Return the [x, y] coordinate for the center point of the cell that contains the specified text.  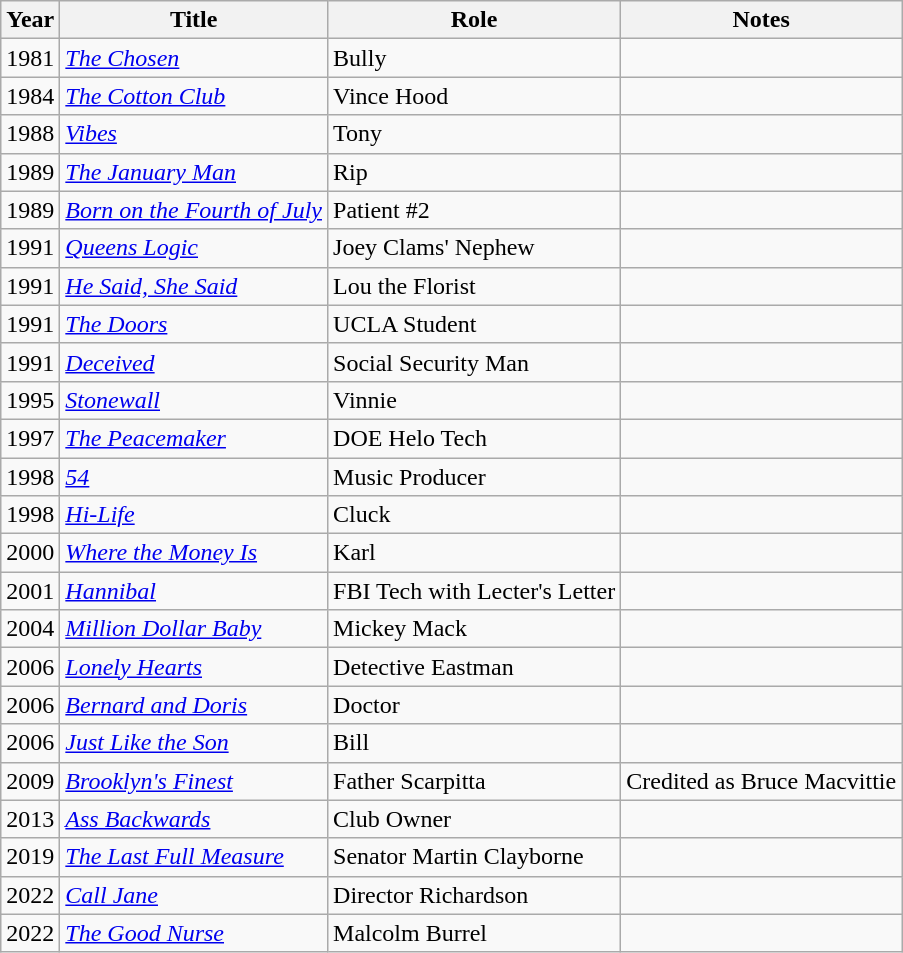
The Cotton Club [194, 96]
The Peacemaker [194, 438]
Cluck [474, 515]
Born on the Fourth of July [194, 210]
Social Security Man [474, 362]
Doctor [474, 705]
FBI Tech with Lecter's Letter [474, 591]
2001 [30, 591]
Ass Backwards [194, 819]
Year [30, 20]
2009 [30, 781]
Mickey Mack [474, 629]
1981 [30, 58]
Brooklyn's Finest [194, 781]
1997 [30, 438]
Stonewall [194, 400]
Lou the Florist [474, 286]
Credited as Bruce Macvittie [762, 781]
Father Scarpitta [474, 781]
DOE Helo Tech [474, 438]
Joey Clams' Nephew [474, 248]
Deceived [194, 362]
Role [474, 20]
Hannibal [194, 591]
The Doors [194, 324]
UCLA Student [474, 324]
The Last Full Measure [194, 857]
Million Dollar Baby [194, 629]
1995 [30, 400]
Just Like the Son [194, 743]
Club Owner [474, 819]
Tony [474, 134]
Bernard and Doris [194, 705]
Vinnie [474, 400]
2000 [30, 553]
Vibes [194, 134]
Karl [474, 553]
Lonely Hearts [194, 667]
Rip [474, 172]
Vince Hood [474, 96]
Call Jane [194, 895]
1988 [30, 134]
2013 [30, 819]
Detective Eastman [474, 667]
1984 [30, 96]
Hi-Life [194, 515]
Bill [474, 743]
Bully [474, 58]
The Chosen [194, 58]
54 [194, 477]
2019 [30, 857]
Queens Logic [194, 248]
Director Richardson [474, 895]
Senator Martin Clayborne [474, 857]
2004 [30, 629]
He Said, She Said [194, 286]
Where the Money Is [194, 553]
Title [194, 20]
Notes [762, 20]
Music Producer [474, 477]
Malcolm Burrel [474, 933]
The Good Nurse [194, 933]
Patient #2 [474, 210]
The January Man [194, 172]
